Extract the (X, Y) coordinate from the center of the cell holding the provided text.  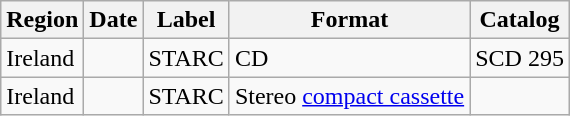
Catalog (520, 20)
CD (349, 58)
Stereo compact cassette (349, 96)
Label (186, 20)
Date (114, 20)
Format (349, 20)
Region (42, 20)
SCD 295 (520, 58)
